Scan for the cell matching the given text and deliver its [X, Y] coordinate at center. 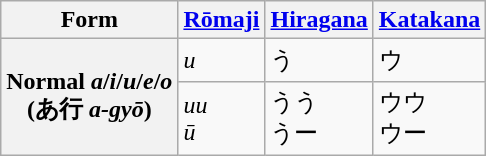
Form [90, 20]
Normal a/i/u/e/o(あ行 a-gyō) [90, 98]
うううー [319, 118]
Rōmaji [222, 20]
ウ [429, 60]
う [319, 60]
Hiragana [319, 20]
uuū [222, 118]
Katakana [429, 20]
ウウウー [429, 118]
u [222, 60]
